From the cell containing the given text, extract its center point as (X, Y) coordinate. 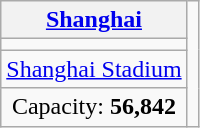
Capacity: 56,842 (94, 107)
Shanghai (94, 20)
Shanghai Stadium (94, 69)
